For the text-containing cell, return its midpoint in (X, Y) coordinate format. 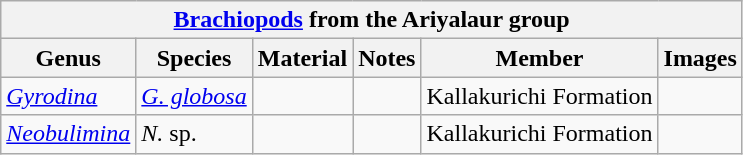
Species (194, 58)
N. sp. (194, 134)
Brachiopods from the Ariyalaur group (372, 20)
Member (540, 58)
Genus (68, 58)
Neobulimina (68, 134)
G. globosa (194, 96)
Gyrodina (68, 96)
Images (700, 58)
Notes (387, 58)
Material (302, 58)
